Find where the given text appears and provide that cell's center as [X, Y] coordinate. 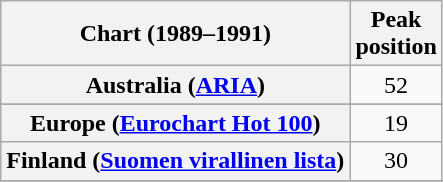
30 [396, 161]
Europe (Eurochart Hot 100) [176, 123]
19 [396, 123]
52 [396, 85]
Finland (Suomen virallinen lista) [176, 161]
Peakposition [396, 34]
Australia (ARIA) [176, 85]
Chart (1989–1991) [176, 34]
